Provide the [X, Y] coordinate of the cell's center where the given text is located.  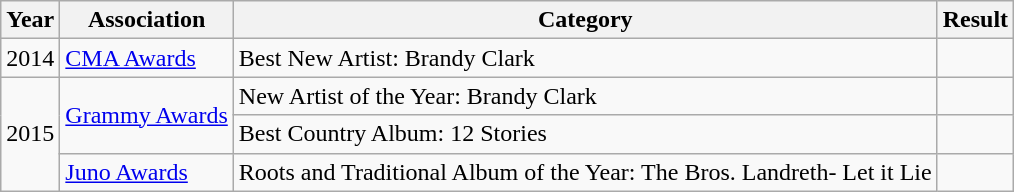
CMA Awards [147, 58]
Association [147, 20]
New Artist of the Year: Brandy Clark [585, 96]
Roots and Traditional Album of the Year: The Bros. Landreth- Let it Lie [585, 172]
Grammy Awards [147, 115]
Juno Awards [147, 172]
Best New Artist: Brandy Clark [585, 58]
2014 [30, 58]
Category [585, 20]
Result [975, 20]
2015 [30, 134]
Year [30, 20]
Best Country Album: 12 Stories [585, 134]
